Identify which cell holds the provided text, then report its [x, y] central coordinate. 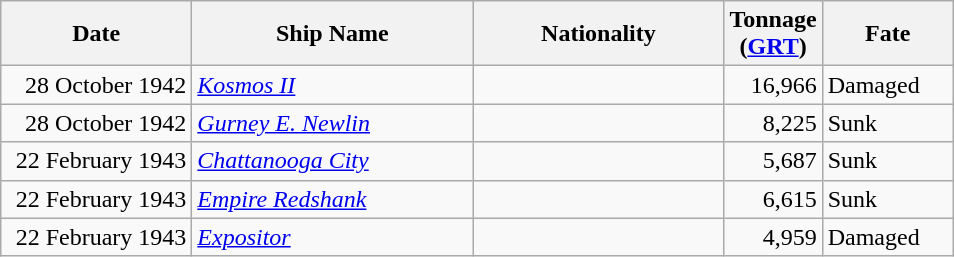
Ship Name [332, 34]
Tonnage(GRT) [773, 34]
Gurney E. Newlin [332, 123]
16,966 [773, 85]
Expositor [332, 237]
Date [96, 34]
Fate [888, 34]
Nationality [598, 34]
Empire Redshank [332, 199]
Kosmos II [332, 85]
8,225 [773, 123]
4,959 [773, 237]
Chattanooga City [332, 161]
6,615 [773, 199]
5,687 [773, 161]
